Detect which cell encompasses the target text, then output its [X, Y] center coordinate. 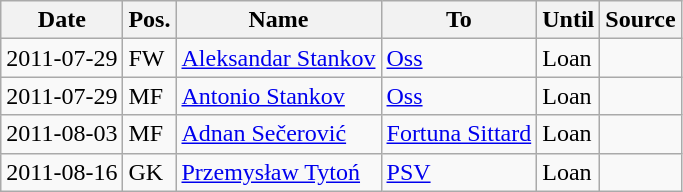
Adnan Sečerović [278, 134]
Date [62, 20]
Name [278, 20]
Until [568, 20]
PSV [459, 172]
Pos. [150, 20]
Aleksandar Stankov [278, 58]
To [459, 20]
Antonio Stankov [278, 96]
Przemysław Tytoń [278, 172]
2011-08-16 [62, 172]
FW [150, 58]
2011-08-03 [62, 134]
Source [640, 20]
GK [150, 172]
Fortuna Sittard [459, 134]
